Pinpoint the cell where the given text exists, returning its [X, Y] midpoint coordinate. 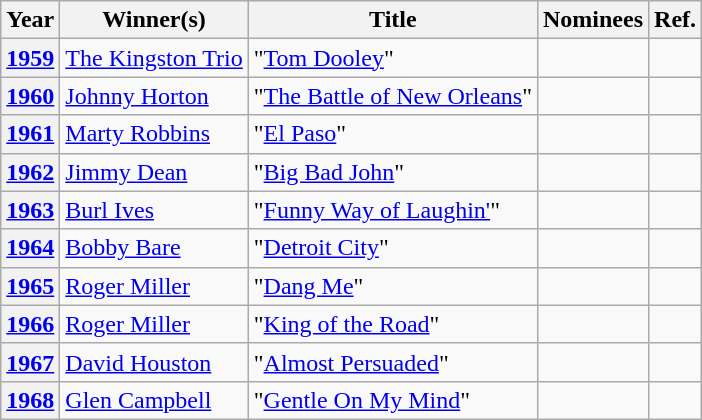
"Gentle On My Mind" [392, 400]
Marty Robbins [154, 134]
The Kingston Trio [154, 58]
1959 [30, 58]
Title [392, 20]
"Tom Dooley" [392, 58]
Glen Campbell [154, 400]
"Dang Me" [392, 286]
"King of the Road" [392, 324]
Jimmy Dean [154, 172]
"The Battle of New Orleans" [392, 96]
Nominees [592, 20]
1966 [30, 324]
1961 [30, 134]
1967 [30, 362]
David Houston [154, 362]
"Almost Persuaded" [392, 362]
Ref. [676, 20]
1960 [30, 96]
1964 [30, 248]
"Detroit City" [392, 248]
1962 [30, 172]
1965 [30, 286]
1968 [30, 400]
1963 [30, 210]
Johnny Horton [154, 96]
Bobby Bare [154, 248]
Winner(s) [154, 20]
Burl Ives [154, 210]
"Funny Way of Laughin'" [392, 210]
Year [30, 20]
"Big Bad John" [392, 172]
"El Paso" [392, 134]
